For the text-containing cell, return its midpoint in [x, y] coordinate format. 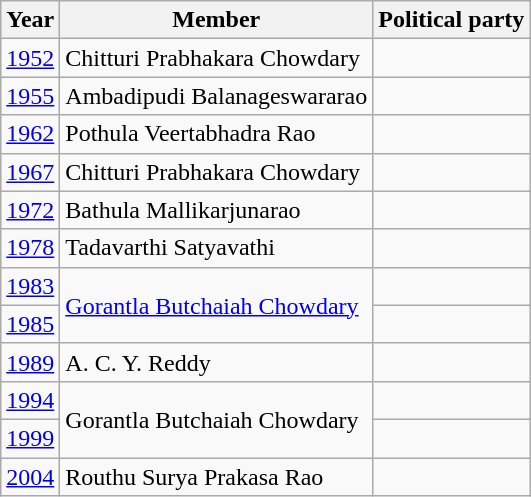
Ambadipudi Balanageswararao [216, 96]
Pothula Veertabhadra Rao [216, 134]
Member [216, 20]
Routhu Surya Prakasa Rao [216, 477]
1952 [30, 58]
1999 [30, 438]
Year [30, 20]
2004 [30, 477]
1978 [30, 248]
1989 [30, 362]
Bathula Mallikarjunarao [216, 210]
1985 [30, 324]
1955 [30, 96]
1994 [30, 400]
1967 [30, 172]
Tadavarthi Satyavathi [216, 248]
1983 [30, 286]
1962 [30, 134]
Political party [452, 20]
1972 [30, 210]
A. C. Y. Reddy [216, 362]
